Scan for the cell matching the given text and deliver its [x, y] coordinate at center. 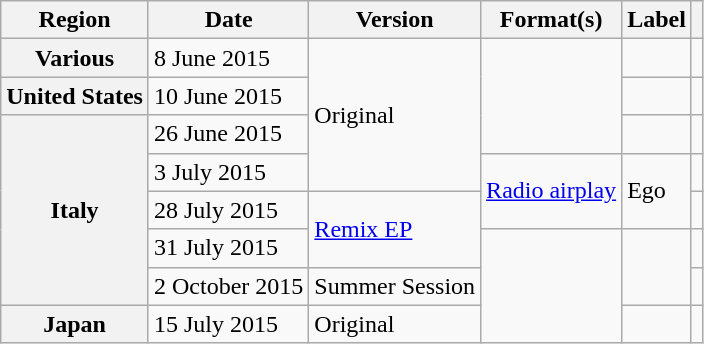
Various [75, 58]
Version [395, 20]
United States [75, 96]
Format(s) [552, 20]
Italy [75, 210]
8 June 2015 [228, 58]
15 July 2015 [228, 324]
28 July 2015 [228, 210]
Date [228, 20]
3 July 2015 [228, 172]
Radio airplay [552, 191]
Label [657, 20]
2 October 2015 [228, 286]
Japan [75, 324]
Region [75, 20]
31 July 2015 [228, 248]
Remix EP [395, 229]
10 June 2015 [228, 96]
26 June 2015 [228, 134]
Summer Session [395, 286]
Ego [657, 191]
